Scan for the cell matching the given text and deliver its [x, y] coordinate at center. 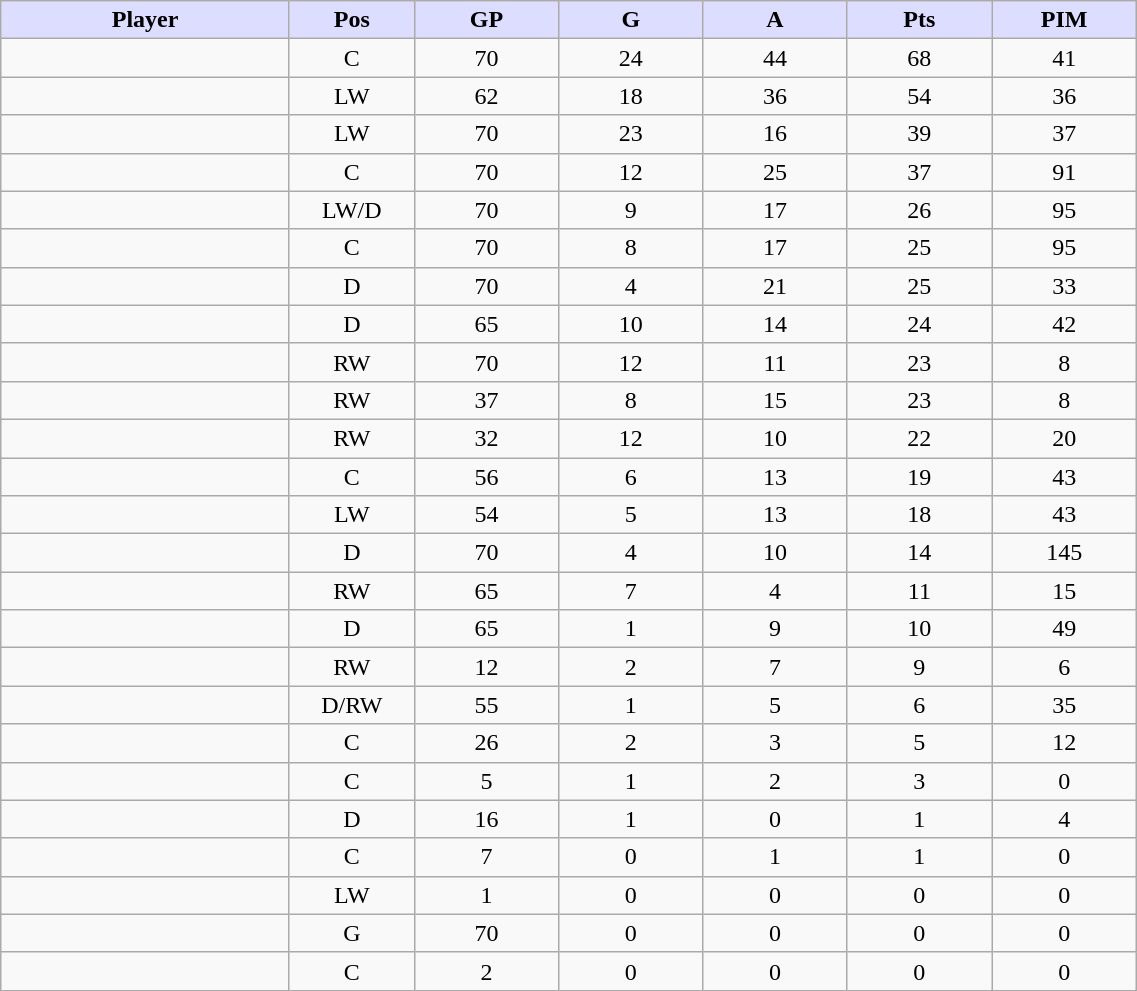
20 [1064, 438]
21 [775, 286]
A [775, 20]
Pos [352, 20]
GP [486, 20]
Pts [919, 20]
Player [146, 20]
62 [486, 96]
35 [1064, 705]
D/RW [352, 705]
32 [486, 438]
42 [1064, 324]
41 [1064, 58]
39 [919, 134]
145 [1064, 553]
91 [1064, 172]
49 [1064, 629]
68 [919, 58]
44 [775, 58]
19 [919, 477]
LW/D [352, 210]
55 [486, 705]
PIM [1064, 20]
33 [1064, 286]
56 [486, 477]
22 [919, 438]
